Return the (x, y) coordinate for the center point of the cell that contains the specified text.  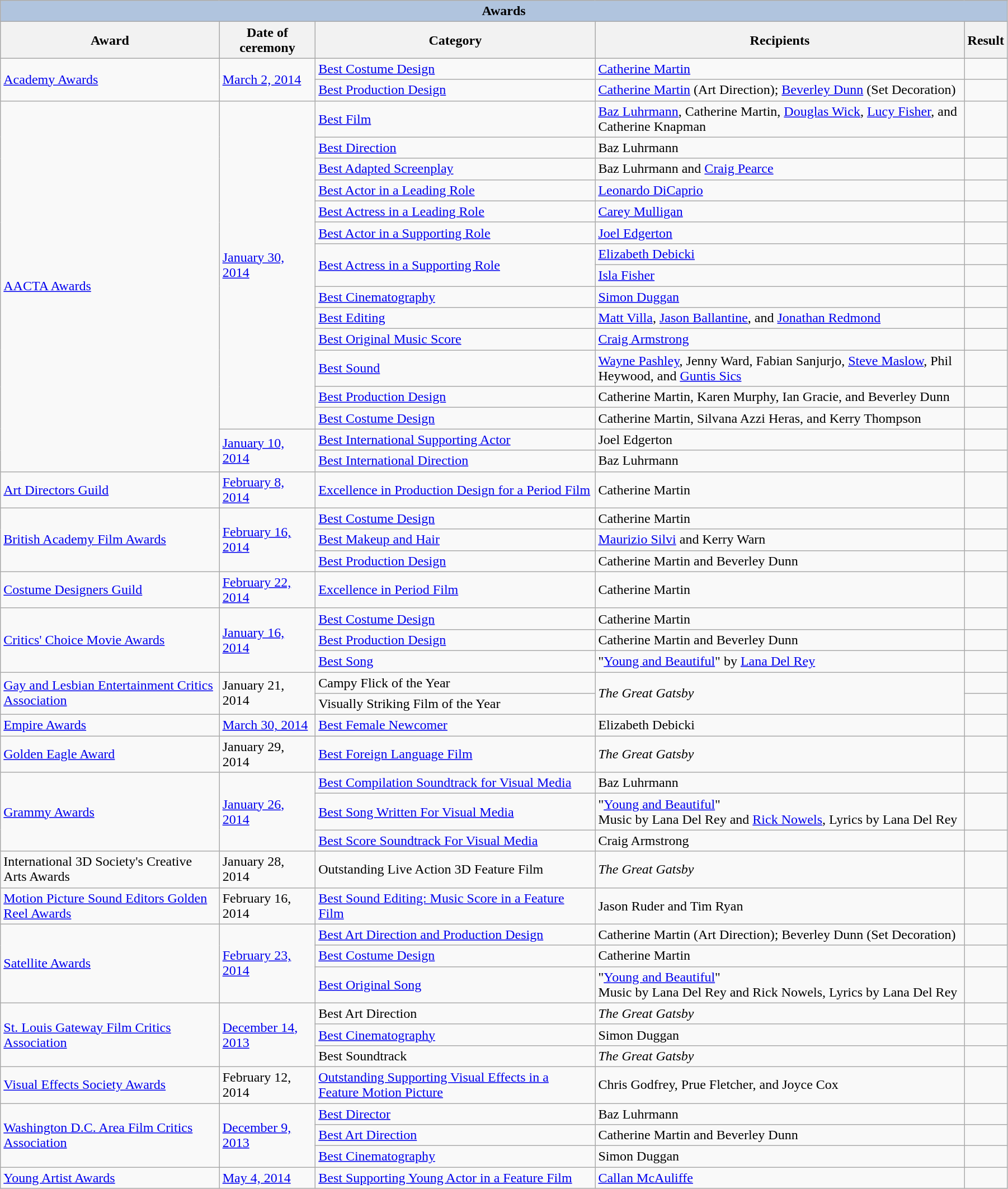
January 16, 2014 (267, 640)
Satellite Awards (110, 963)
Best Sound (455, 368)
Best Director (455, 1113)
Best Song (455, 661)
Best Song Written For Visual Media (455, 812)
January 29, 2014 (267, 754)
Best Score Soundtrack For Visual Media (455, 841)
Result (986, 40)
British Academy Film Awards (110, 540)
Best Actress in a Supporting Role (455, 265)
Best International Supporting Actor (455, 440)
Best Actor in a Supporting Role (455, 233)
January 30, 2014 (267, 265)
Visual Effects Society Awards (110, 1085)
Maurizio Silvi and Kerry Warn (780, 540)
Young Artist Awards (110, 1178)
Best International Direction (455, 461)
February 23, 2014 (267, 963)
February 8, 2014 (267, 490)
Award (110, 40)
Best Sound Editing: Music Score in a Feature Film (455, 906)
Outstanding Supporting Visual Effects in a Feature Motion Picture (455, 1085)
Best Original Music Score (455, 339)
Best Compilation Soundtrack for Visual Media (455, 783)
January 28, 2014 (267, 869)
Jason Ruder and Tim Ryan (780, 906)
May 4, 2014 (267, 1178)
December 14, 2013 (267, 1035)
Outstanding Live Action 3D Feature Film (455, 869)
Best Supporting Young Actor in a Feature Film (455, 1178)
Motion Picture Sound Editors Golden Reel Awards (110, 906)
Visually Striking Film of the Year (455, 704)
Excellence in Period Film (455, 589)
February 12, 2014 (267, 1085)
Awards (504, 11)
Gay and Lesbian Entertainment Critics Association (110, 693)
Isla Fisher (780, 275)
January 10, 2014 (267, 450)
Best Actress in a Leading Role (455, 211)
Baz Luhrmann, Catherine Martin, Douglas Wick, Lucy Fisher, and Catherine Knapman (780, 119)
Best Actor in a Leading Role (455, 190)
Baz Luhrmann and Craig Pearce (780, 169)
Grammy Awards (110, 812)
Best Soundtrack (455, 1056)
Best Editing (455, 318)
December 9, 2013 (267, 1135)
Empire Awards (110, 725)
International 3D Society's Creative Arts Awards (110, 869)
Golden Eagle Award (110, 754)
Catherine Martin, Silvana Azzi Heras, and Kerry Thompson (780, 418)
March 30, 2014 (267, 725)
Chris Godfrey, Prue Fletcher, and Joyce Cox (780, 1085)
Best Art Direction and Production Design (455, 935)
Excellence in Production Design for a Period Film (455, 490)
Leonardo DiCaprio (780, 190)
"Young and Beautiful" by Lana Del Rey (780, 661)
Best Foreign Language Film (455, 754)
Campy Flick of the Year (455, 683)
St. Louis Gateway Film Critics Association (110, 1035)
March 2, 2014 (267, 79)
Recipients (780, 40)
Carey Mulligan (780, 211)
Best Direction (455, 148)
Critics' Choice Movie Awards (110, 640)
Category (455, 40)
Wayne Pashley, Jenny Ward, Fabian Sanjurjo, Steve Maslow, Phil Heywood, and Guntis Sics (780, 368)
AACTA Awards (110, 286)
Academy Awards (110, 79)
Date of ceremony (267, 40)
Art Directors Guild (110, 490)
February 22, 2014 (267, 589)
Best Film (455, 119)
Washington D.C. Area Film Critics Association (110, 1135)
Catherine Martin, Karen Murphy, Ian Gracie, and Beverley Dunn (780, 397)
Best Original Song (455, 984)
Matt Villa, Jason Ballantine, and Jonathan Redmond (780, 318)
Callan McAuliffe (780, 1178)
January 21, 2014 (267, 693)
Costume Designers Guild (110, 589)
Best Female Newcomer (455, 725)
January 26, 2014 (267, 812)
Best Makeup and Hair (455, 540)
Best Adapted Screenplay (455, 169)
